Return the [X, Y] coordinate for the center point of the cell that contains the specified text.  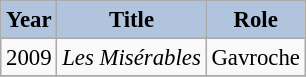
2009 [29, 58]
Year [29, 20]
Les Misérables [132, 58]
Gavroche [256, 58]
Role [256, 20]
Title [132, 20]
